Pinpoint the cell where the given text exists, returning its [X, Y] midpoint coordinate. 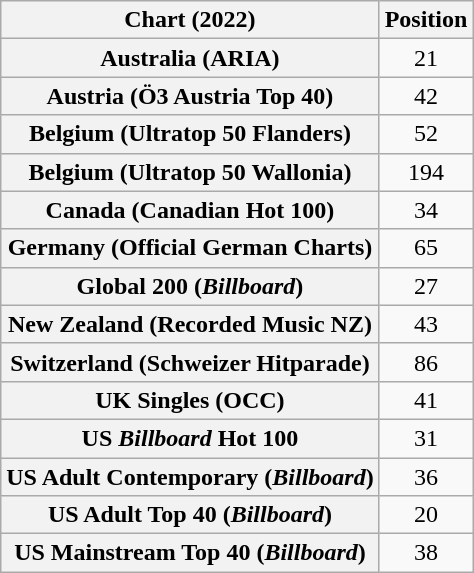
UK Singles (OCC) [190, 400]
27 [426, 286]
21 [426, 58]
52 [426, 134]
US Adult Top 40 (Billboard) [190, 515]
38 [426, 553]
34 [426, 210]
Switzerland (Schweizer Hitparade) [190, 362]
36 [426, 477]
Australia (ARIA) [190, 58]
31 [426, 438]
Belgium (Ultratop 50 Wallonia) [190, 172]
20 [426, 515]
42 [426, 96]
Canada (Canadian Hot 100) [190, 210]
US Billboard Hot 100 [190, 438]
41 [426, 400]
65 [426, 248]
Position [426, 20]
US Adult Contemporary (Billboard) [190, 477]
New Zealand (Recorded Music NZ) [190, 324]
Germany (Official German Charts) [190, 248]
Global 200 (Billboard) [190, 286]
43 [426, 324]
US Mainstream Top 40 (Billboard) [190, 553]
Belgium (Ultratop 50 Flanders) [190, 134]
194 [426, 172]
Chart (2022) [190, 20]
86 [426, 362]
Austria (Ö3 Austria Top 40) [190, 96]
